Determine the [x, y] coordinate at the center of the cell enclosing the given text.  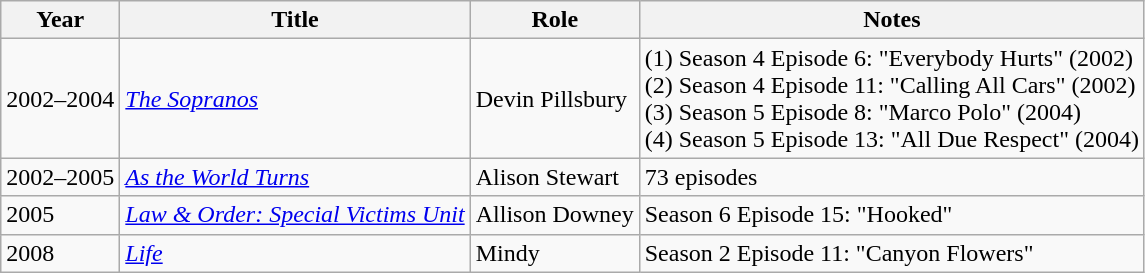
2005 [60, 215]
Notes [892, 20]
Role [554, 20]
Life [295, 253]
Alison Stewart [554, 177]
Title [295, 20]
The Sopranos [295, 98]
Law & Order: Special Victims Unit [295, 215]
Allison Downey [554, 215]
Season 6 Episode 15: "Hooked" [892, 215]
Mindy [554, 253]
Season 2 Episode 11: "Canyon Flowers" [892, 253]
73 episodes [892, 177]
2002–2004 [60, 98]
Devin Pillsbury [554, 98]
Year [60, 20]
As the World Turns [295, 177]
2002–2005 [60, 177]
2008 [60, 253]
